Scan for the cell matching the given text and deliver its (X, Y) coordinate at center. 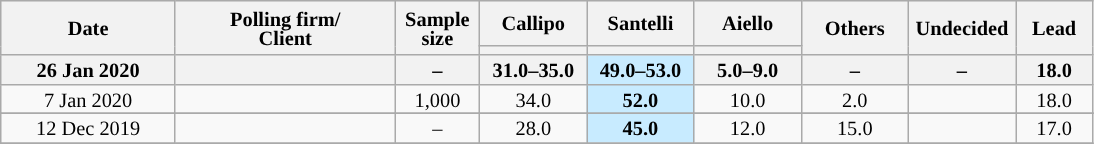
Date (88, 28)
49.0–53.0 (640, 70)
28.0 (534, 128)
34.0 (534, 98)
1,000 (438, 98)
Aiello (748, 22)
5.0–9.0 (748, 70)
12.0 (748, 128)
2.0 (854, 98)
45.0 (640, 128)
Sample size (438, 28)
31.0–35.0 (534, 70)
10.0 (748, 98)
Undecided (962, 28)
Callipo (534, 22)
12 Dec 2019 (88, 128)
7 Jan 2020 (88, 98)
17.0 (1054, 128)
52.0 (640, 98)
Santelli (640, 22)
15.0 (854, 128)
Polling firm/Client (285, 28)
Lead (1054, 28)
26 Jan 2020 (88, 70)
Others (854, 28)
